Locate the cell with the specified text and output its (X, Y) center coordinate. 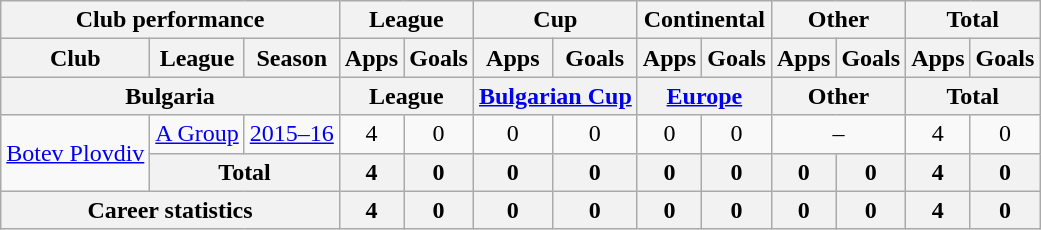
Club performance (170, 20)
Club (76, 58)
Cup (555, 20)
Career statistics (170, 210)
2015–16 (292, 134)
Bulgarian Cup (555, 96)
– (838, 134)
A Group (197, 134)
Europe (704, 96)
Continental (704, 20)
Botev Plovdiv (76, 153)
Season (292, 58)
Bulgaria (170, 96)
